Search for the cell housing the specified text and yield its (x, y) center coordinate. 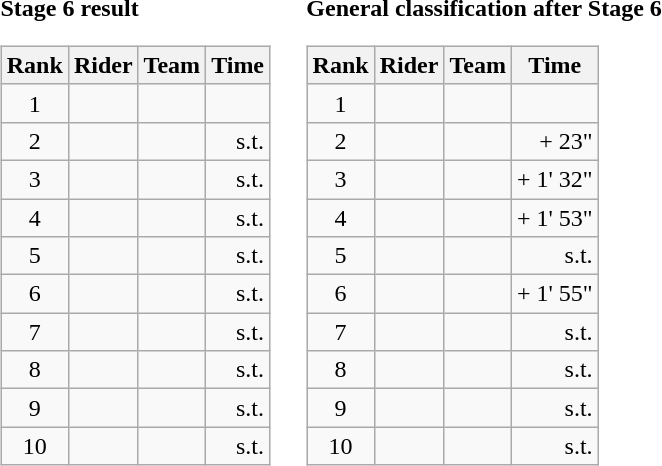
+ 1' 53" (554, 217)
+ 1' 55" (554, 294)
+ 1' 32" (554, 179)
+ 23" (554, 141)
